For the text-containing cell, return its midpoint in [x, y] coordinate format. 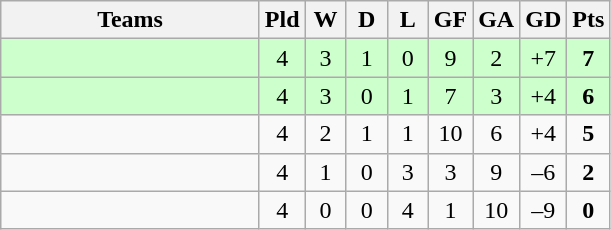
L [408, 20]
Pld [282, 20]
W [326, 20]
–6 [544, 172]
GA [496, 20]
GF [450, 20]
5 [588, 134]
+7 [544, 58]
–9 [544, 210]
D [366, 20]
GD [544, 20]
Teams [130, 20]
Pts [588, 20]
